Determine the [X, Y] coordinate at the center of the cell enclosing the given text.  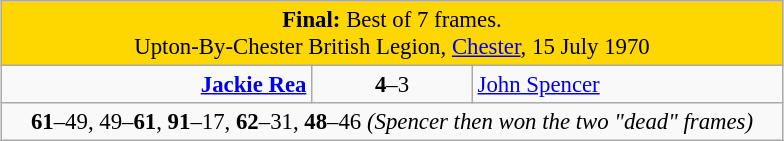
Final: Best of 7 frames.Upton-By-Chester British Legion, Chester, 15 July 1970 [392, 34]
61–49, 49–61, 91–17, 62–31, 48–46 (Spencer then won the two "dead" frames) [392, 122]
4–3 [392, 85]
John Spencer [628, 85]
Jackie Rea [156, 85]
